Identify which cell holds the provided text, then report its (X, Y) central coordinate. 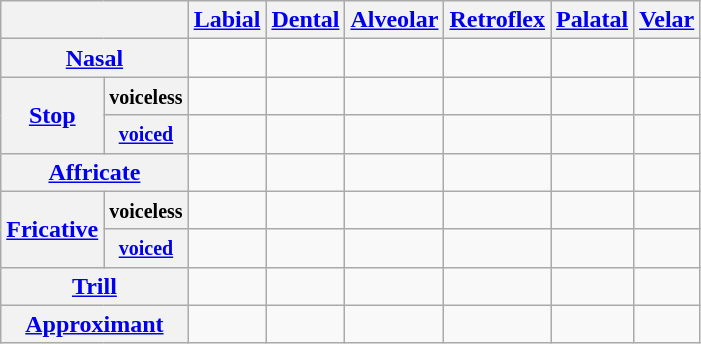
Fricative (52, 229)
Trill (94, 286)
Velar (667, 20)
Alveolar (394, 20)
Approximant (94, 324)
Labial (227, 20)
Stop (52, 115)
Dental (306, 20)
Affricate (94, 172)
Palatal (592, 20)
Nasal (94, 58)
Retroflex (498, 20)
